Detect which cell encompasses the target text, then output its (X, Y) center coordinate. 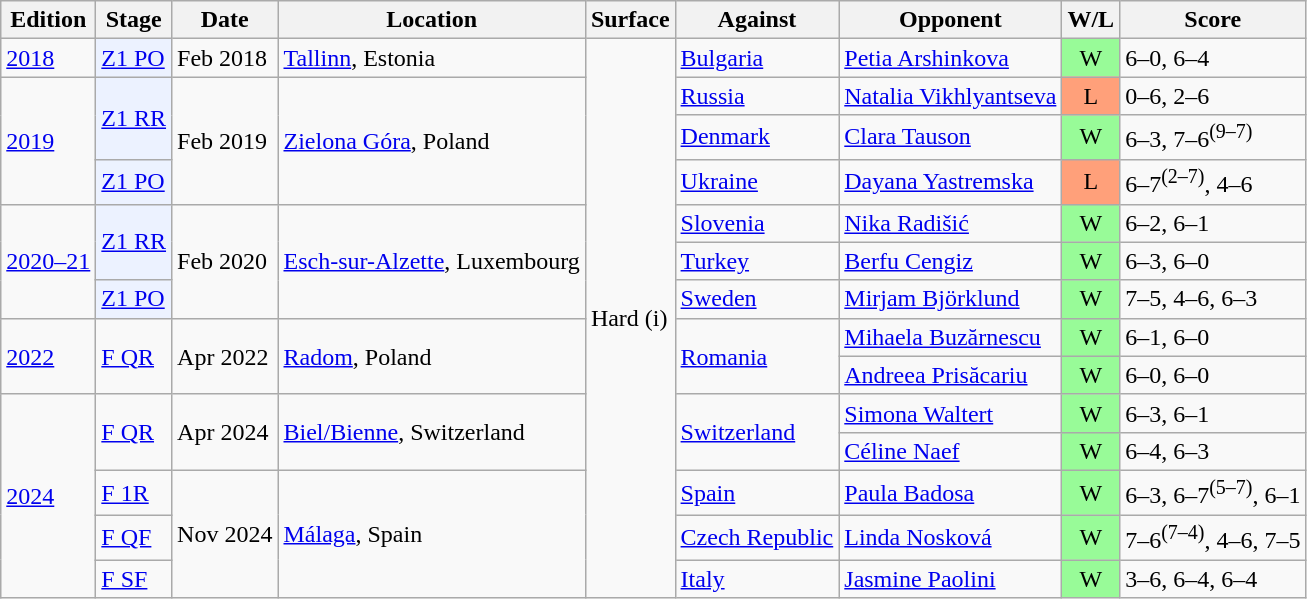
Petia Arshinkova (950, 58)
Switzerland (757, 432)
Feb 2020 (225, 261)
Esch-sur-Alzette, Luxembourg (432, 261)
6–3, 7–6(9–7) (1213, 138)
Stage (134, 20)
6–7(2–7), 4–6 (1213, 182)
W/L (1091, 20)
Italy (757, 579)
Zielona Góra, Poland (432, 140)
6–4, 6–3 (1213, 451)
F QF (134, 538)
Radom, Poland (432, 356)
F 1R (134, 492)
Sweden (757, 299)
Clara Tauson (950, 138)
Mihaela Buzărnescu (950, 337)
Edition (48, 20)
Against (757, 20)
Dayana Yastremska (950, 182)
Bulgaria (757, 58)
6–3, 6–0 (1213, 261)
Score (1213, 20)
Feb 2019 (225, 140)
Berfu Cengiz (950, 261)
F SF (134, 579)
Nika Radišić (950, 223)
6–3, 6–1 (1213, 413)
6–2, 6–1 (1213, 223)
Linda Nosková (950, 538)
Opponent (950, 20)
Apr 2024 (225, 432)
7–6(7–4), 4–6, 7–5 (1213, 538)
6–0, 6–0 (1213, 375)
2018 (48, 58)
Málaga, Spain (432, 534)
Simona Waltert (950, 413)
Slovenia (757, 223)
2019 (48, 140)
Jasmine Paolini (950, 579)
Hard (i) (630, 318)
Spain (757, 492)
Czech Republic (757, 538)
7–5, 4–6, 6–3 (1213, 299)
Ukraine (757, 182)
2020–21 (48, 261)
Location (432, 20)
Andreea Prisăcariu (950, 375)
Apr 2022 (225, 356)
Mirjam Björklund (950, 299)
Denmark (757, 138)
Céline Naef (950, 451)
Surface (630, 20)
Tallinn, Estonia (432, 58)
Nov 2024 (225, 534)
Date (225, 20)
Russia (757, 96)
0–6, 2–6 (1213, 96)
Biel/Bienne, Switzerland (432, 432)
Feb 2018 (225, 58)
3–6, 6–4, 6–4 (1213, 579)
6–0, 6–4 (1213, 58)
6–1, 6–0 (1213, 337)
2022 (48, 356)
6–3, 6–7(5–7), 6–1 (1213, 492)
Paula Badosa (950, 492)
2024 (48, 496)
Romania (757, 356)
Turkey (757, 261)
Natalia Vikhlyantseva (950, 96)
